Find where the given text appears and provide that cell's center as [X, Y] coordinate. 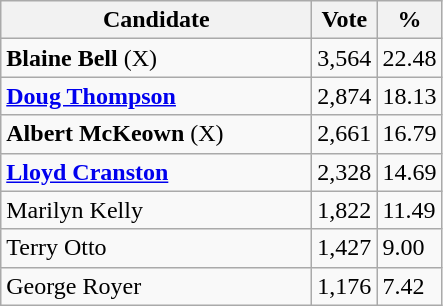
14.69 [410, 172]
Terry Otto [156, 248]
9.00 [410, 248]
Lloyd Cranston [156, 172]
Vote [344, 20]
Albert McKeown (X) [156, 134]
Marilyn Kelly [156, 210]
2,661 [344, 134]
1,822 [344, 210]
2,874 [344, 96]
2,328 [344, 172]
George Royer [156, 286]
3,564 [344, 58]
18.13 [410, 96]
1,176 [344, 286]
16.79 [410, 134]
11.49 [410, 210]
% [410, 20]
Candidate [156, 20]
1,427 [344, 248]
Doug Thompson [156, 96]
22.48 [410, 58]
Blaine Bell (X) [156, 58]
7.42 [410, 286]
